Detect which cell encompasses the target text, then output its [x, y] center coordinate. 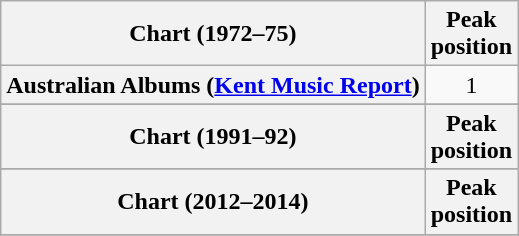
Chart (1991–92) [213, 136]
1 [471, 85]
Australian Albums (Kent Music Report) [213, 85]
Chart (1972–75) [213, 34]
Chart (2012–2014) [213, 202]
